For the text-containing cell, return its midpoint in [X, Y] coordinate format. 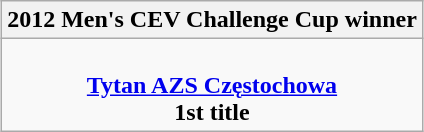
2012 Men's CEV Challenge Cup winner [212, 20]
Tytan AZS Częstochowa 1st title [212, 85]
